Determine the (X, Y) coordinate at the center of the cell enclosing the given text.  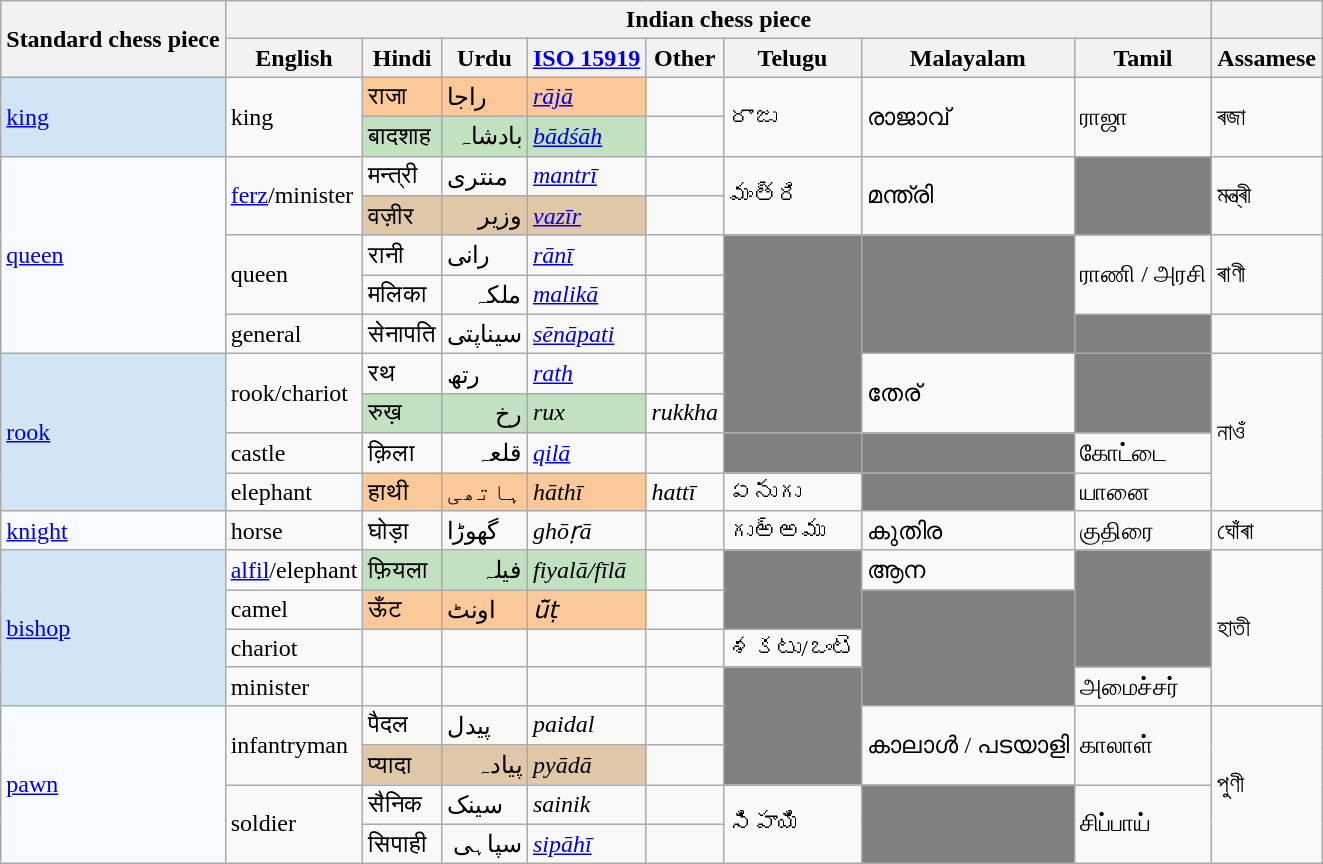
وزیر (484, 216)
rook (113, 432)
കുതിര (968, 531)
ghōṛā (586, 531)
پیادہ (484, 765)
Hindi (402, 58)
infantryman (294, 744)
হাতী (1267, 628)
سپاہی (484, 844)
sainik (586, 804)
rook/chariot (294, 394)
general (294, 334)
bishop (113, 628)
राजा (402, 97)
തേര് (968, 394)
సిపాయి (793, 824)
paidal (586, 725)
rukkha (685, 413)
رخ (484, 413)
ہاتھی (484, 491)
rānī (586, 255)
फ़ियला (402, 570)
Standard chess piece (113, 39)
அமைச்சர் (1143, 686)
سینک (484, 804)
सेनापति (402, 334)
ISO 15919 (586, 58)
মন্ত্ৰী (1267, 196)
hāthī (586, 491)
वज़ीर (402, 216)
Urdu (484, 58)
بادشاہ (484, 136)
बादशाह (402, 136)
ராணி / அரசி (1143, 274)
رتھ (484, 374)
rux (586, 413)
ঘোঁৰা (1267, 531)
رانی (484, 255)
पैदल (402, 725)
प्यादा (402, 765)
सिपाही (402, 844)
سیناپتی (484, 334)
sēnāpati (586, 334)
rath (586, 374)
پیدل (484, 725)
കാലാള്‍ / പടയാളി (968, 744)
हाथी (402, 491)
mantrī (586, 176)
পুণী (1267, 784)
രാജാവ് (968, 116)
castle (294, 453)
கோட்டை (1143, 453)
శకటు/ఒంటె (793, 648)
గుఱ్ఱము (793, 531)
horse (294, 531)
सैनिक (402, 804)
vazīr (586, 216)
soldier (294, 824)
qilā (586, 453)
रुख़ (402, 413)
മന്ത്രി (968, 196)
ملکہ (484, 295)
मन्त्री (402, 176)
bādśāh (586, 136)
knight (113, 531)
क़िला (402, 453)
rājā (586, 97)
নাওঁ (1267, 432)
रथ (402, 374)
camel (294, 610)
ராஜா (1143, 116)
گھوڑا (484, 531)
منتری (484, 176)
சிப்பாய் (1143, 824)
காலாள் (1143, 744)
ആന (968, 570)
minister (294, 686)
sipāhī (586, 844)
Other (685, 58)
قلعہ (484, 453)
راجا (484, 97)
ৰাণী (1267, 274)
Tamil (1143, 58)
chariot (294, 648)
Telugu (793, 58)
pawn (113, 784)
ferz/minister (294, 196)
रानी (402, 255)
ఏనుగు (793, 491)
pyādā (586, 765)
English (294, 58)
ū̃ṭ (586, 610)
Malayalam (968, 58)
घोड़ा (402, 531)
اونٹ (484, 610)
fiyalā/fīlā (586, 570)
யானை (1143, 491)
मलिका (402, 295)
malikā (586, 295)
రాజు (793, 116)
ऊँट (402, 610)
ৰজা (1267, 116)
Assamese (1267, 58)
குதிரை (1143, 531)
hattī (685, 491)
మంత్రి (793, 196)
elephant (294, 491)
alfil/elephant (294, 570)
فیلہ (484, 570)
Indian chess piece (718, 20)
